Extract the [X, Y] coordinate from the center of the cell holding the provided text.  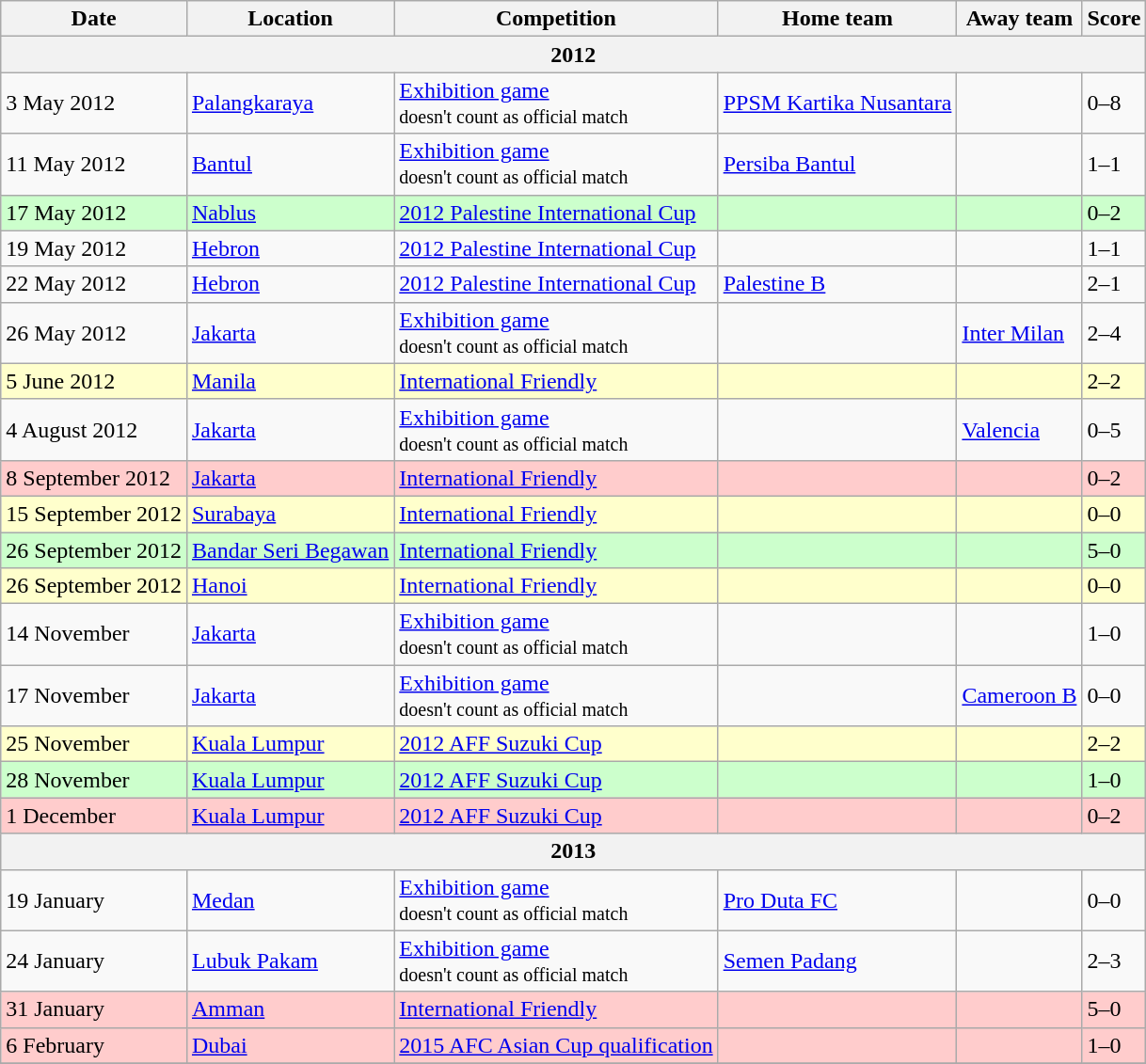
Lubuk Pakam [290, 961]
2013 [574, 851]
31 January [94, 1009]
Inter Milan [1020, 333]
15 September 2012 [94, 514]
Bantul [290, 164]
11 May 2012 [94, 164]
28 November [94, 780]
Dubai [290, 1045]
Nablus [290, 213]
Semen Padang [837, 961]
22 May 2012 [94, 284]
2012 [574, 55]
Palestine B [837, 284]
Bandar Seri Begawan [290, 550]
2–1 [1114, 284]
17 November [94, 696]
2–3 [1114, 961]
Palangkaraya [290, 103]
4 August 2012 [94, 429]
24 January [94, 961]
2015 AFC Asian Cup qualification [556, 1045]
25 November [94, 744]
PPSM Kartika Nusantara [837, 103]
Home team [837, 19]
Location [290, 19]
Medan [290, 899]
Cameroon B [1020, 696]
Away team [1020, 19]
Manila [290, 381]
Hanoi [290, 586]
3 May 2012 [94, 103]
Persiba Bantul [837, 164]
5 June 2012 [94, 381]
Date [94, 19]
19 January [94, 899]
Surabaya [290, 514]
8 September 2012 [94, 478]
Amman [290, 1009]
17 May 2012 [94, 213]
14 November [94, 634]
19 May 2012 [94, 248]
Score [1114, 19]
0–8 [1114, 103]
2–4 [1114, 333]
26 May 2012 [94, 333]
1 December [94, 816]
Pro Duta FC [837, 899]
0–5 [1114, 429]
6 February [94, 1045]
Valencia [1020, 429]
Competition [556, 19]
